Search for the cell housing the specified text and yield its (X, Y) center coordinate. 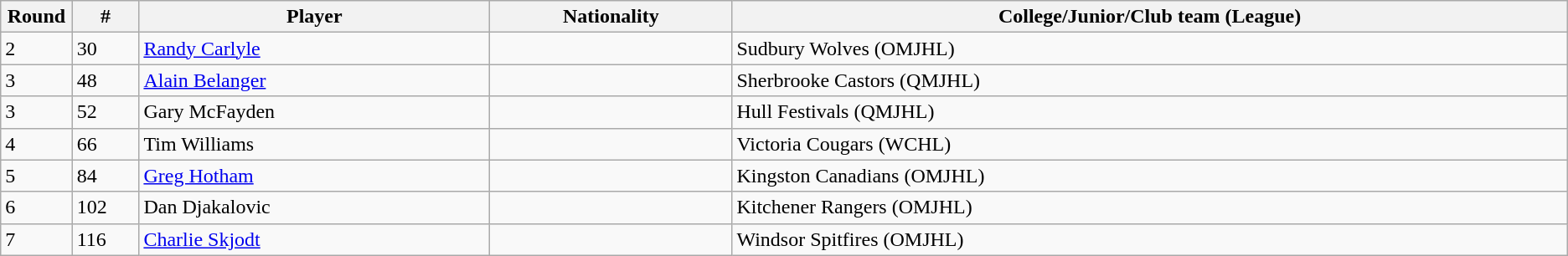
Kingston Canadians (OMJHL) (1149, 176)
Player (315, 17)
Nationality (611, 17)
2 (37, 49)
116 (106, 239)
6 (37, 207)
102 (106, 207)
52 (106, 112)
Gary McFayden (315, 112)
4 (37, 144)
Tim Williams (315, 144)
Randy Carlyle (315, 49)
Kitchener Rangers (OMJHL) (1149, 207)
Round (37, 17)
College/Junior/Club team (League) (1149, 17)
Sudbury Wolves (OMJHL) (1149, 49)
66 (106, 144)
Windsor Spitfires (OMJHL) (1149, 239)
30 (106, 49)
Greg Hotham (315, 176)
# (106, 17)
Sherbrooke Castors (QMJHL) (1149, 80)
48 (106, 80)
Alain Belanger (315, 80)
Victoria Cougars (WCHL) (1149, 144)
84 (106, 176)
5 (37, 176)
7 (37, 239)
Hull Festivals (QMJHL) (1149, 112)
Dan Djakalovic (315, 207)
Charlie Skjodt (315, 239)
